Scan for the cell matching the given text and deliver its [X, Y] coordinate at center. 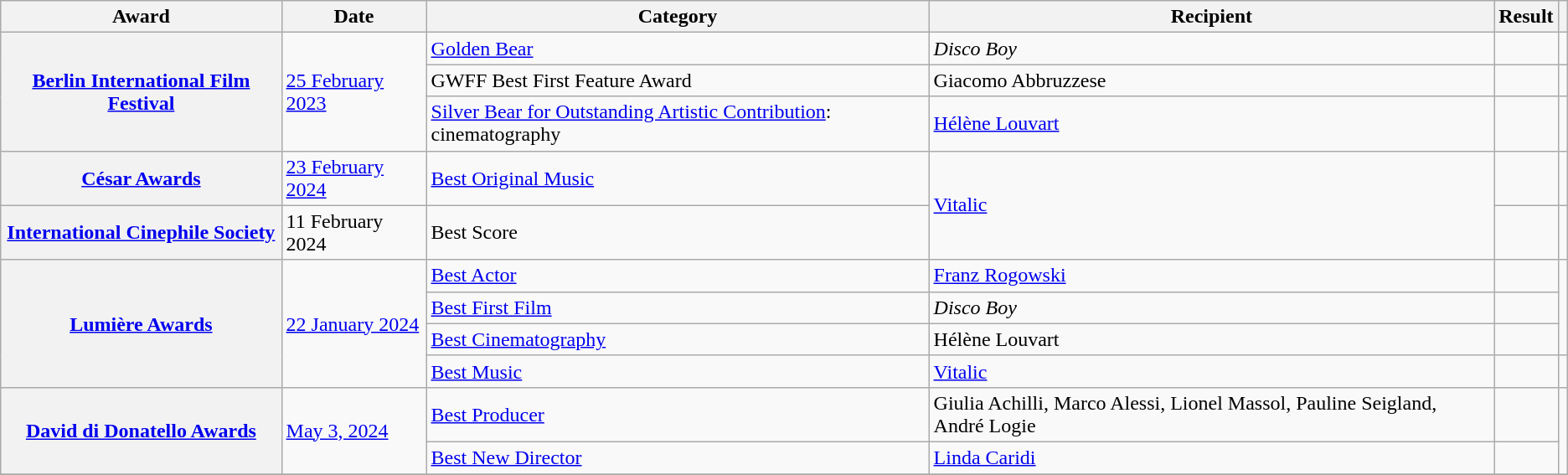
Best Producer [678, 414]
César Awards [141, 178]
Linda Caridi [1211, 457]
Giacomo Abbruzzese [1211, 80]
23 February 2024 [353, 178]
Result [1526, 17]
Golden Bear [678, 49]
GWFF Best First Feature Award [678, 80]
Berlin International Film Festival [141, 92]
Category [678, 17]
Best Score [678, 233]
25 February 2023 [353, 92]
Franz Rogowski [1211, 276]
Recipient [1211, 17]
11 February 2024 [353, 233]
22 January 2024 [353, 323]
Best First Film [678, 307]
Best Original Music [678, 178]
Best Actor [678, 276]
Lumière Awards [141, 323]
Best Cinematography [678, 339]
Award [141, 17]
Best Music [678, 371]
May 3, 2024 [353, 431]
International Cinephile Society [141, 233]
Best New Director [678, 457]
Giulia Achilli, Marco Alessi, Lionel Massol, Pauline Seigland, André Logie [1211, 414]
David di Donatello Awards [141, 431]
Date [353, 17]
Silver Bear for Outstanding Artistic Contribution: cinematography [678, 124]
